From the cell containing the given text, extract its center point as [X, Y] coordinate. 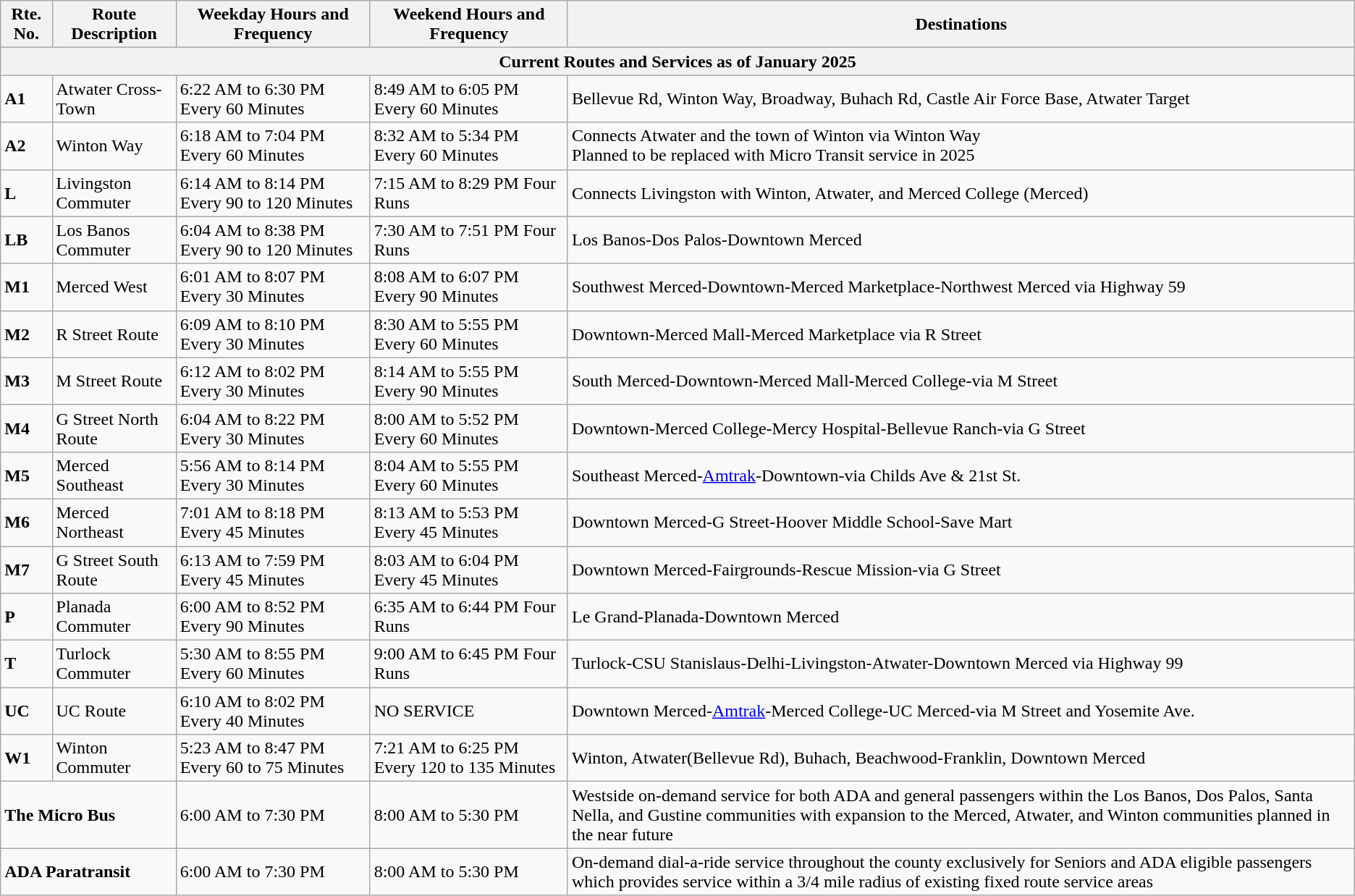
Weekend Hours and Frequency [469, 25]
M3 [26, 381]
7:01 AM to 8:18 PM Every 45 Minutes [273, 523]
G Street North Route [114, 428]
Turlock-CSU Stanislaus-Delhi-Livingston-Atwater-Downtown Merced via Highway 99 [961, 664]
8:14 AM to 5:55 PM Every 90 Minutes [469, 381]
T [26, 664]
Weekday Hours and Frequency [273, 25]
8:49 AM to 6:05 PM Every 60 Minutes [469, 98]
6:22 AM to 6:30 PM Every 60 Minutes [273, 98]
8:13 AM to 5:53 PM Every 45 Minutes [469, 523]
Merced Northeast [114, 523]
ADA Paratransit [88, 871]
Le Grand-Planada-Downtown Merced [961, 617]
Bellevue Rd, Winton Way, Broadway, Buhach Rd, Castle Air Force Base, Atwater Target [961, 98]
Los Banos-Dos Palos-Downtown Merced [961, 240]
8:08 AM to 6:07 PM Every 90 Minutes [469, 287]
LB [26, 240]
UC [26, 711]
Winton Commuter [114, 758]
Southeast Merced-Amtrak-Downtown-via Childs Ave & 21st St. [961, 475]
5:30 AM to 8:55 PM Every 60 Minutes [273, 664]
6:10 AM to 8:02 PM Every 40 Minutes [273, 711]
6:09 AM to 8:10 PM Every 30 Minutes [273, 334]
6:18 AM to 7:04 PM Every 60 Minutes [273, 146]
5:23 AM to 8:47 PM Every 60 to 75 Minutes [273, 758]
A1 [26, 98]
M Street Route [114, 381]
8:04 AM to 5:55 PM Every 60 Minutes [469, 475]
Atwater Cross-Town [114, 98]
6:04 AM to 8:22 PM Every 30 Minutes [273, 428]
8:30 AM to 5:55 PM Every 60 Minutes [469, 334]
M5 [26, 475]
Downtown Merced-Fairgrounds-Rescue Mission-via G Street [961, 569]
8:32 AM to 5:34 PM Every 60 Minutes [469, 146]
M4 [26, 428]
Downtown-Merced College-Mercy Hospital-Bellevue Ranch-via G Street [961, 428]
South Merced-Downtown-Merced Mall-Merced College-via M Street [961, 381]
Merced West [114, 287]
Winton, Atwater(Bellevue Rd), Buhach, Beachwood-Franklin, Downtown Merced [961, 758]
Downtown Merced-Amtrak-Merced College-UC Merced-via M Street and Yosemite Ave. [961, 711]
Current Routes and Services as of January 2025 [677, 62]
A2 [26, 146]
8:00 AM to 5:52 PM Every 60 Minutes [469, 428]
L [26, 193]
Southwest Merced-Downtown-Merced Marketplace-Northwest Merced via Highway 59 [961, 287]
NO SERVICE [469, 711]
P [26, 617]
The Micro Bus [88, 815]
7:15 AM to 8:29 PM Four Runs [469, 193]
5:56 AM to 8:14 PM Every 30 Minutes [273, 475]
Livingston Commuter [114, 193]
Turlock Commuter [114, 664]
G Street South Route [114, 569]
M1 [26, 287]
M7 [26, 569]
7:21 AM to 6:25 PM Every 120 to 135 Minutes [469, 758]
Downtown-Merced Mall-Merced Marketplace via R Street [961, 334]
6:14 AM to 8:14 PM Every 90 to 120 Minutes [273, 193]
9:00 AM to 6:45 PM Four Runs [469, 664]
M2 [26, 334]
6:01 AM to 8:07 PM Every 30 Minutes [273, 287]
R Street Route [114, 334]
6:04 AM to 8:38 PM Every 90 to 120 Minutes [273, 240]
Winton Way [114, 146]
Connects Atwater and the town of Winton via Winton WayPlanned to be replaced with Micro Transit service in 2025 [961, 146]
UC Route [114, 711]
Los Banos Commuter [114, 240]
6:13 AM to 7:59 PM Every 45 Minutes [273, 569]
Planada Commuter [114, 617]
7:30 AM to 7:51 PM Four Runs [469, 240]
Downtown Merced-G Street-Hoover Middle School-Save Mart [961, 523]
Route Description [114, 25]
8:03 AM to 6:04 PM Every 45 Minutes [469, 569]
W1 [26, 758]
6:12 AM to 8:02 PM Every 30 Minutes [273, 381]
6:35 AM to 6:44 PM Four Runs [469, 617]
M6 [26, 523]
Merced Southeast [114, 475]
Rte. No. [26, 25]
Destinations [961, 25]
6:00 AM to 8:52 PM Every 90 Minutes [273, 617]
Connects Livingston with Winton, Atwater, and Merced College (Merced) [961, 193]
